Output the [X, Y] coordinate of the center of the cell containing the given text.  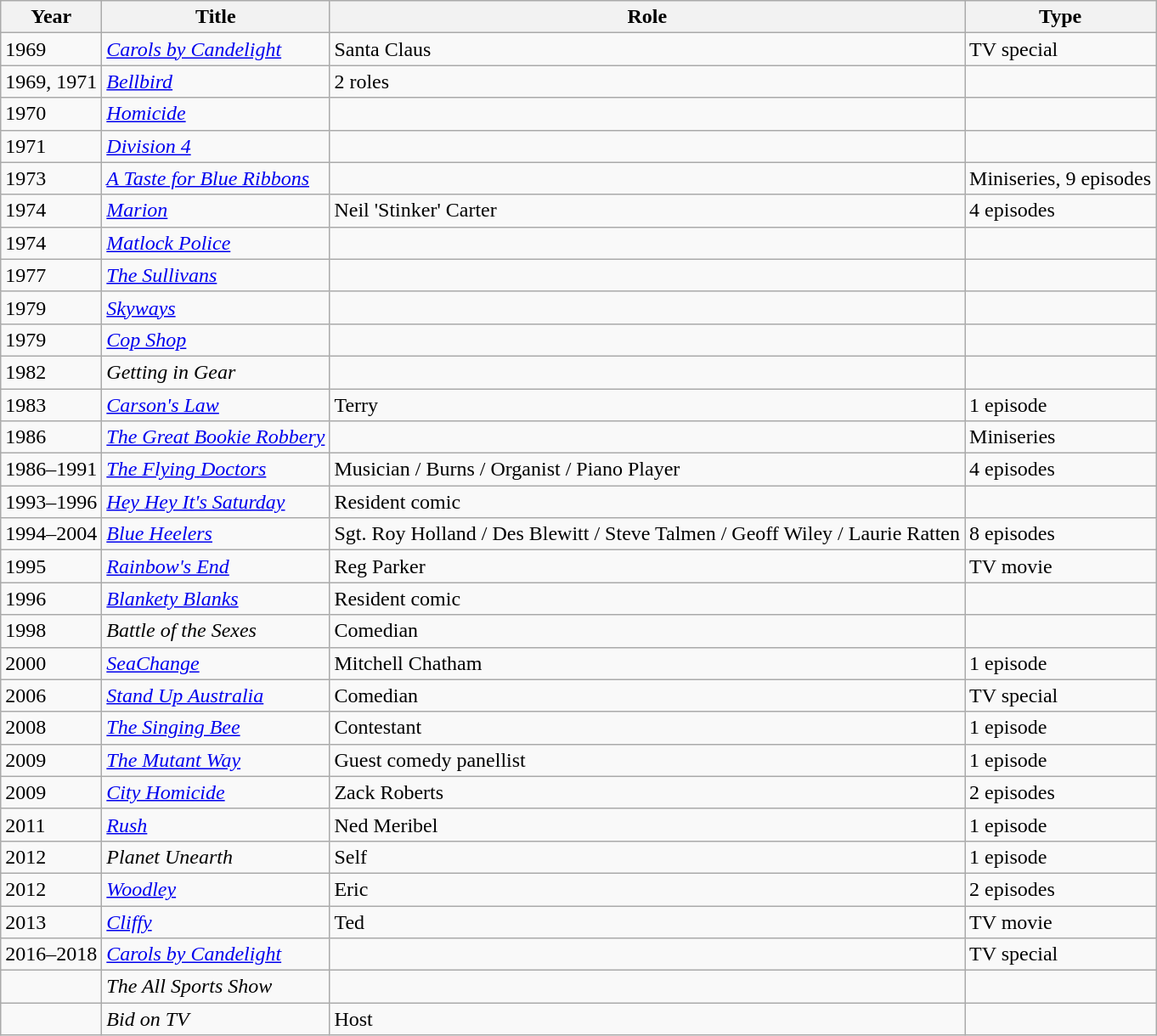
Contestant [647, 728]
Carson's Law [216, 405]
Mitchell Chatham [647, 663]
City Homicide [216, 792]
The Mutant Way [216, 760]
1970 [51, 114]
Matlock Police [216, 243]
Type [1060, 17]
1986 [51, 437]
Woodley [216, 889]
1977 [51, 275]
Marion [216, 211]
1996 [51, 599]
1969, 1971 [51, 82]
Sgt. Roy Holland / Des Blewitt / Steve Talmen / Geoff Wiley / Laurie Ratten [647, 534]
Self [647, 857]
Title [216, 17]
Year [51, 17]
Division 4 [216, 146]
1998 [51, 631]
Skyways [216, 307]
1982 [51, 372]
Getting in Gear [216, 372]
Neil 'Stinker' Carter [647, 211]
1986–1991 [51, 470]
2 roles [647, 82]
A Taste for Blue Ribbons [216, 178]
Zack Roberts [647, 792]
1994–2004 [51, 534]
2016–2018 [51, 954]
Cliffy [216, 921]
Blue Heelers [216, 534]
The Great Bookie Robbery [216, 437]
Rainbow's End [216, 566]
Rush [216, 825]
2011 [51, 825]
Battle of the Sexes [216, 631]
Bellbird [216, 82]
1983 [51, 405]
Planet Unearth [216, 857]
Bid on TV [216, 1019]
SeaChange [216, 663]
1973 [51, 178]
Terry [647, 405]
Homicide [216, 114]
Stand Up Australia [216, 695]
Eric [647, 889]
1971 [51, 146]
The Singing Bee [216, 728]
Miniseries [1060, 437]
1993–1996 [51, 502]
1995 [51, 566]
2006 [51, 695]
Santa Claus [647, 49]
Cop Shop [216, 340]
Reg Parker [647, 566]
Role [647, 17]
Guest comedy panellist [647, 760]
The All Sports Show [216, 987]
Miniseries, 9 episodes [1060, 178]
Blankety Blanks [216, 599]
2013 [51, 921]
1969 [51, 49]
Ted [647, 921]
The Sullivans [216, 275]
8 episodes [1060, 534]
Ned Meribel [647, 825]
Host [647, 1019]
Hey Hey It's Saturday [216, 502]
The Flying Doctors [216, 470]
2008 [51, 728]
Musician / Burns / Organist / Piano Player [647, 470]
2000 [51, 663]
